Pinpoint the cell where the given text exists, returning its [x, y] midpoint coordinate. 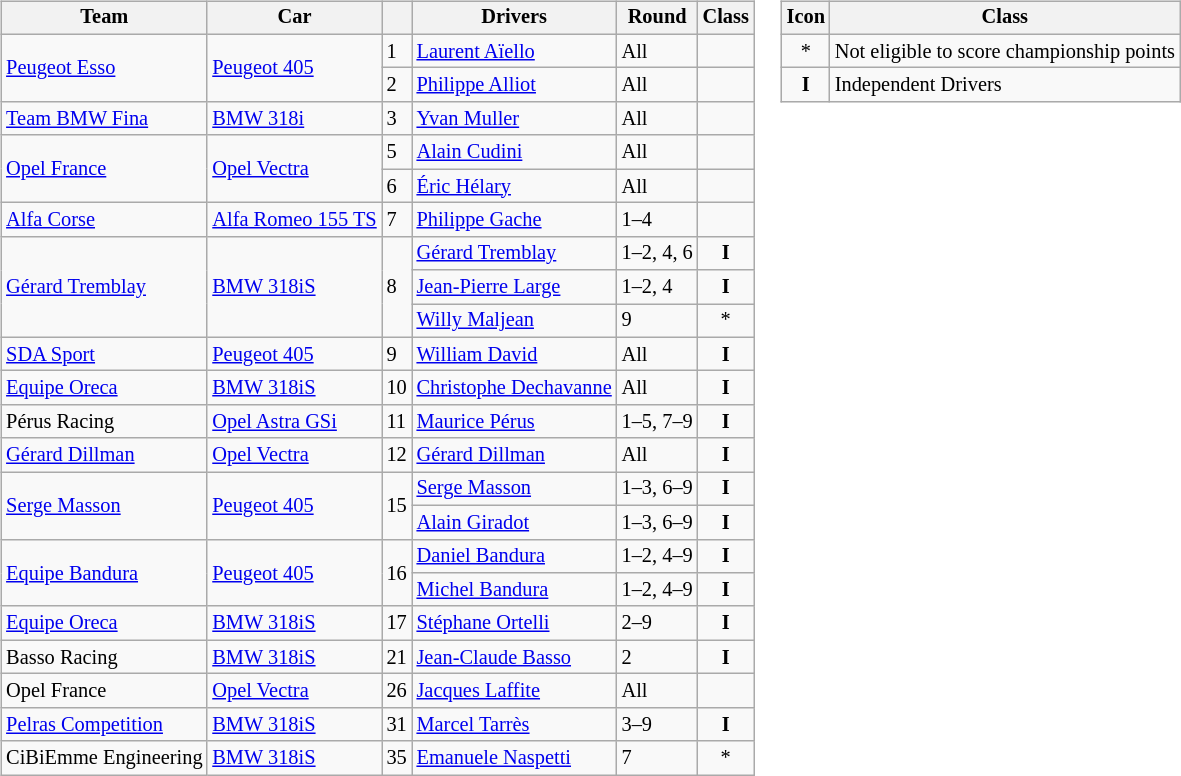
Stéphane Ortelli [514, 623]
1–2, 4 [658, 287]
8 [397, 286]
Christophe Dechavanne [514, 388]
Independent Drivers [1005, 85]
Equipe Bandura [104, 572]
Drivers [514, 18]
1–4 [658, 220]
Philippe Gache [514, 220]
Michel Bandura [514, 590]
Pérus Racing [104, 422]
Philippe Alliot [514, 85]
Team [104, 18]
Pelras Competition [104, 724]
Willy Maljean [514, 321]
11 [397, 422]
17 [397, 623]
William David [514, 354]
Éric Hélary [514, 186]
Jean-Pierre Large [514, 287]
Laurent Aïello [514, 51]
16 [397, 572]
Car [294, 18]
26 [397, 691]
3 [397, 119]
15 [397, 506]
CiBiEmme Engineering [104, 758]
10 [397, 388]
Jean-Claude Basso [514, 657]
Opel Astra GSi [294, 422]
BMW 318i [294, 119]
2–9 [658, 623]
31 [397, 724]
Emanuele Naspetti [514, 758]
12 [397, 455]
SDA Sport [104, 354]
Basso Racing [104, 657]
1 [397, 51]
Alain Cudini [514, 152]
21 [397, 657]
Team BMW Fina [104, 119]
5 [397, 152]
35 [397, 758]
1–5, 7–9 [658, 422]
Maurice Pérus [514, 422]
Daniel Bandura [514, 556]
Alfa Romeo 155 TS [294, 220]
Alfa Corse [104, 220]
Marcel Tarrès [514, 724]
Icon [806, 18]
6 [397, 186]
Jacques Laffite [514, 691]
Peugeot Esso [104, 68]
Not eligible to score championship points [1005, 51]
Yvan Muller [514, 119]
3–9 [658, 724]
Round [658, 18]
Alain Giradot [514, 522]
1–2, 4, 6 [658, 253]
